Return (X, Y) of the center of cell containing provided text 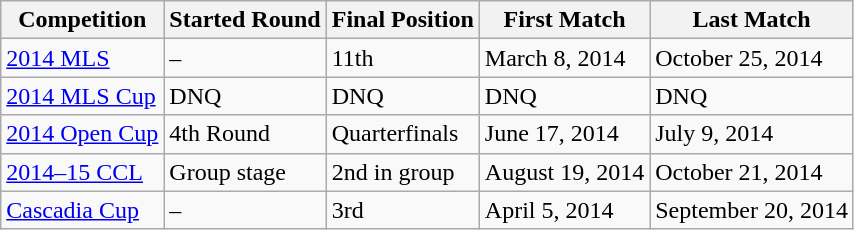
11th (402, 58)
July 9, 2014 (752, 134)
2014–15 CCL (82, 172)
March 8, 2014 (564, 58)
Competition (82, 20)
First Match (564, 20)
Quarterfinals (402, 134)
Started Round (245, 20)
2014 Open Cup (82, 134)
September 20, 2014 (752, 210)
2nd in group (402, 172)
August 19, 2014 (564, 172)
Group stage (245, 172)
2014 MLS (82, 58)
4th Round (245, 134)
Cascadia Cup (82, 210)
October 21, 2014 (752, 172)
April 5, 2014 (564, 210)
October 25, 2014 (752, 58)
June 17, 2014 (564, 134)
Last Match (752, 20)
3rd (402, 210)
2014 MLS Cup (82, 96)
Final Position (402, 20)
